Provide the (x, y) coordinate of the cell's center where the given text is located.  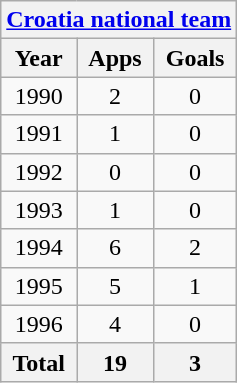
1996 (39, 324)
1993 (39, 210)
Apps (116, 58)
6 (116, 248)
1990 (39, 96)
19 (116, 362)
1991 (39, 134)
1994 (39, 248)
1992 (39, 172)
Total (39, 362)
Goals (194, 58)
Year (39, 58)
1995 (39, 286)
3 (194, 362)
4 (116, 324)
5 (116, 286)
Croatia national team (119, 20)
